Determine the [X, Y] coordinate at the center of the cell enclosing the given text.  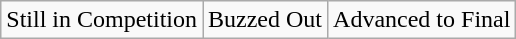
Advanced to Final [422, 20]
Buzzed Out [264, 20]
Still in Competition [102, 20]
